Return the (X, Y) coordinate for the center point of the cell that contains the specified text.  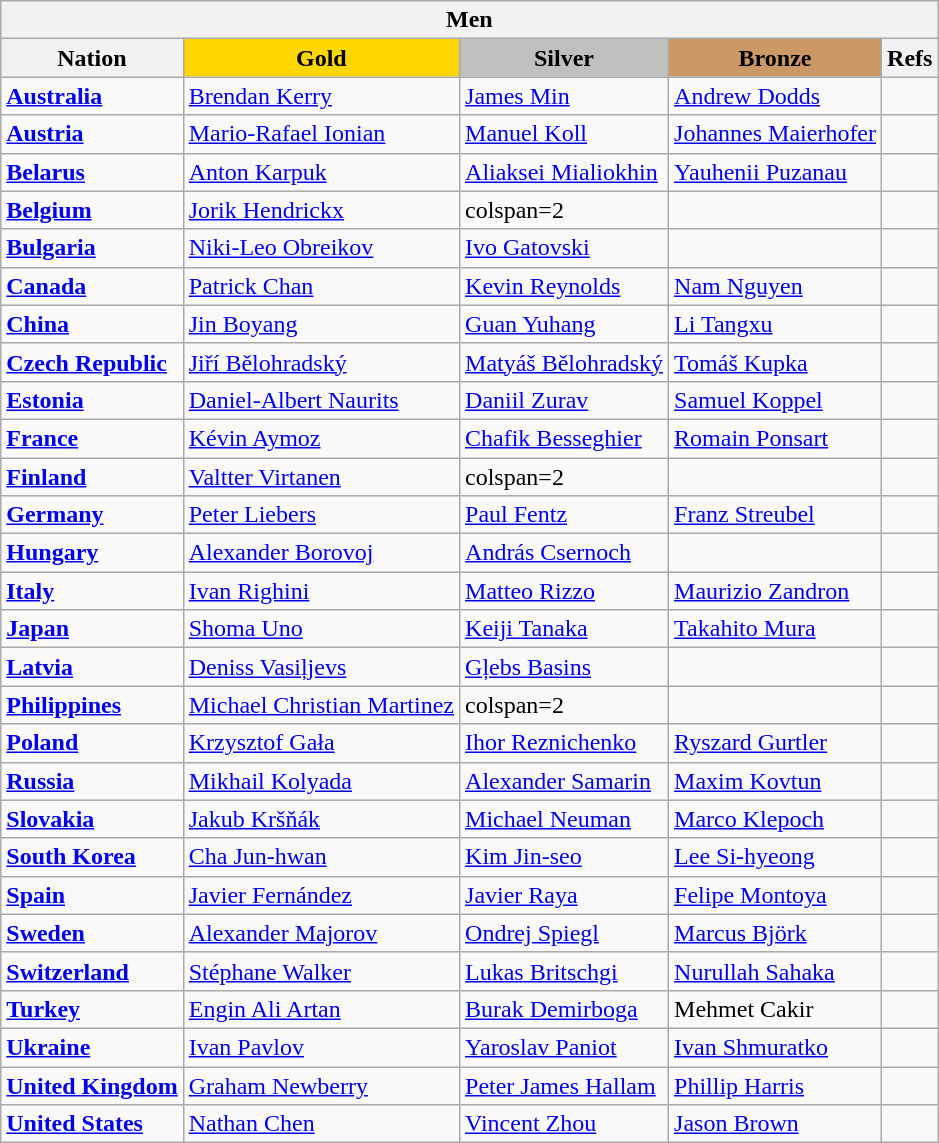
Tomáš Kupka (776, 362)
Maurizio Zandron (776, 591)
Alexander Borovoj (321, 553)
Sweden (92, 933)
South Korea (92, 857)
Germany (92, 515)
Jorik Hendrickx (321, 210)
Maxim Kovtun (776, 781)
Brendan Kerry (321, 96)
Michael Neuman (564, 819)
Jin Boyang (321, 324)
Stéphane Walker (321, 971)
Ryszard Gurtler (776, 743)
Li Tangxu (776, 324)
Italy (92, 591)
Nation (92, 58)
Men (470, 20)
Patrick Chan (321, 286)
Daniil Zurav (564, 400)
Guan Yuhang (564, 324)
Shoma Uno (321, 629)
Andrew Dodds (776, 96)
Javier Fernández (321, 895)
Marcus Björk (776, 933)
Poland (92, 743)
Ukraine (92, 1047)
James Min (564, 96)
Ihor Reznichenko (564, 743)
Belarus (92, 172)
Michael Christian Martinez (321, 705)
Slovakia (92, 819)
Graham Newberry (321, 1085)
Felipe Montoya (776, 895)
Niki-Leo Obreikov (321, 248)
Marco Klepoch (776, 819)
Anton Karpuk (321, 172)
Takahito Mura (776, 629)
Daniel-Albert Naurits (321, 400)
Matyáš Bělohradský (564, 362)
France (92, 438)
Krzysztof Gała (321, 743)
Nathan Chen (321, 1124)
Bronze (776, 58)
Mikhail Kolyada (321, 781)
Mehmet Cakir (776, 1009)
Canada (92, 286)
Lee Si-hyeong (776, 857)
Yauhenii Puzanau (776, 172)
Manuel Koll (564, 134)
Czech Republic (92, 362)
Nurullah Sahaka (776, 971)
Peter James Hallam (564, 1085)
Refs (910, 58)
Vincent Zhou (564, 1124)
Russia (92, 781)
Chafik Besseghier (564, 438)
United Kingdom (92, 1085)
Silver (564, 58)
Ivan Shmuratko (776, 1047)
Deniss Vasiļjevs (321, 667)
Jason Brown (776, 1124)
Ivan Pavlov (321, 1047)
Romain Ponsart (776, 438)
Ivo Gatovski (564, 248)
Gold (321, 58)
Phillip Harris (776, 1085)
András Csernoch (564, 553)
Finland (92, 477)
Javier Raya (564, 895)
Latvia (92, 667)
Keiji Tanaka (564, 629)
Kevin Reynolds (564, 286)
Burak Demirboga (564, 1009)
Philippines (92, 705)
Ondrej Spiegl (564, 933)
Matteo Rizzo (564, 591)
Jakub Kršňák (321, 819)
Nam Nguyen (776, 286)
Franz Streubel (776, 515)
Spain (92, 895)
Australia (92, 96)
Hungary (92, 553)
Peter Liebers (321, 515)
Kévin Aymoz (321, 438)
China (92, 324)
Samuel Koppel (776, 400)
Mario-Rafael Ionian (321, 134)
Turkey (92, 1009)
Alexander Majorov (321, 933)
Yaroslav Paniot (564, 1047)
Lukas Britschgi (564, 971)
Ivan Righini (321, 591)
Japan (92, 629)
United States (92, 1124)
Valtter Virtanen (321, 477)
Alexander Samarin (564, 781)
Switzerland (92, 971)
Kim Jin-seo (564, 857)
Engin Ali Artan (321, 1009)
Cha Jun-hwan (321, 857)
Belgium (92, 210)
Paul Fentz (564, 515)
Gļebs Basins (564, 667)
Aliaksei Mialiokhin (564, 172)
Johannes Maierhofer (776, 134)
Bulgaria (92, 248)
Jiří Bělohradský (321, 362)
Austria (92, 134)
Estonia (92, 400)
